Locate the cell with the specified text and output its [X, Y] center coordinate. 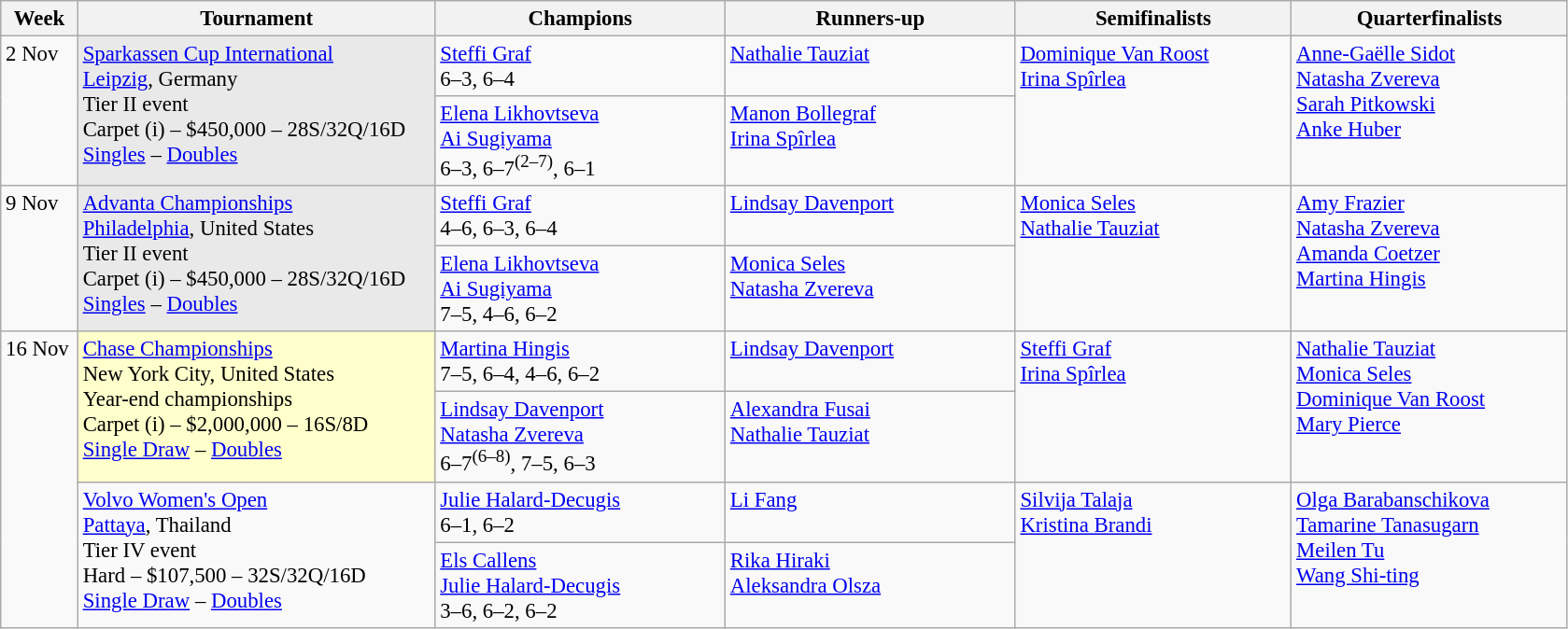
Li Fang [870, 511]
Steffi Graf Irina Spîrlea [1153, 407]
Tournament [256, 19]
Monica Seles Natasha Zvereva [870, 289]
Steffi Graf4–6, 6–3, 6–4 [581, 217]
Nathalie Tauziat [870, 67]
Runners-up [870, 19]
Manon Bollegraf Irina Spîrlea [870, 141]
Rika Hiraki Aleksandra Olsza [870, 585]
Silvija Talaja Kristina Brandi [1153, 554]
Sparkassen Cup International Leipzig, Germany Tier II event Carpet (i) – $450,000 – 28S/32Q/16D Singles – Doubles [256, 112]
2 Nov [39, 112]
Nathalie Tauziat Monica Seles Dominique Van Roost Mary Pierce [1430, 407]
Els Callens Julie Halard-Decugis 3–6, 6–2, 6–2 [581, 585]
Elena Likhovtseva Ai Sugiyama 7–5, 4–6, 6–2 [581, 289]
Elena Likhovtseva Ai Sugiyama 6–3, 6–7(2–7), 6–1 [581, 141]
Julie Halard-Decugis6–1, 6–2 [581, 511]
Martina Hingis7–5, 6–4, 4–6, 6–2 [581, 362]
Semifinalists [1153, 19]
Monica Seles Nathalie Tauziat [1153, 259]
Amy Frazier Natasha Zvereva Amanda Coetzer Martina Hingis [1430, 259]
Steffi Graf6–3, 6–4 [581, 67]
Champions [581, 19]
Alexandra Fusai Nathalie Tauziat [870, 437]
Lindsay Davenport Natasha Zvereva 6–7(6–8), 7–5, 6–3 [581, 437]
Volvo Women's OpenPattaya, Thailand Tier IV event Hard – $107,500 – 32S/32Q/16D Single Draw – Doubles [256, 554]
Dominique Van Roost Irina Spîrlea [1153, 112]
Week [39, 19]
Advanta Championships Philadelphia, United States Tier II event Carpet (i) – $450,000 – 28S/32Q/16DSingles – Doubles [256, 259]
Chase ChampionshipsNew York City, United States Year-end championships Carpet (i) – $2,000,000 – 16S/8D Single Draw – Doubles [256, 407]
Quarterfinalists [1430, 19]
16 Nov [39, 480]
Olga Barabanschikova Tamarine Tanasugarn Meilen Tu Wang Shi-ting [1430, 554]
9 Nov [39, 259]
Anne-Gaëlle Sidot Natasha Zvereva Sarah Pitkowski Anke Huber [1430, 112]
